Scan for the cell matching the given text and deliver its (x, y) coordinate at center. 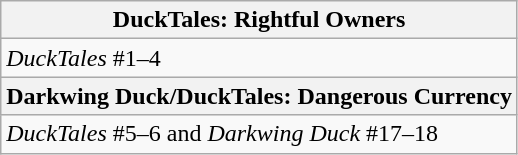
DuckTales: Rightful Owners (260, 20)
Darkwing Duck/DuckTales: Dangerous Currency (260, 96)
DuckTales #1–4 (260, 58)
DuckTales #5–6 and Darkwing Duck #17–18 (260, 134)
